Detect which cell encompasses the target text, then output its [x, y] center coordinate. 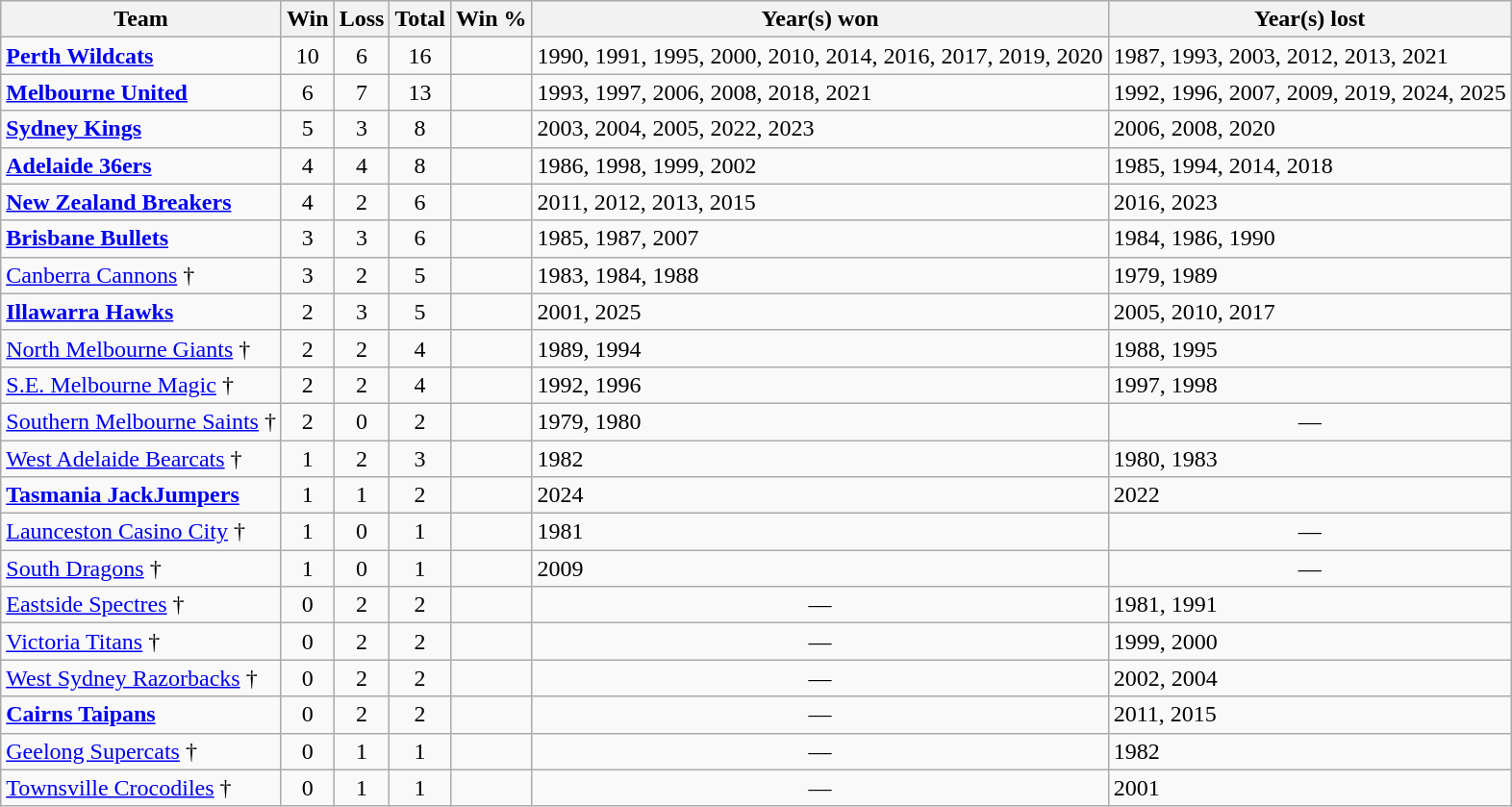
1988, 1995 [1310, 348]
Southern Melbourne Saints † [141, 421]
Total [420, 19]
1992, 1996 [819, 385]
Victoria Titans † [141, 642]
1980, 1983 [1310, 459]
1993, 1997, 2006, 2008, 2018, 2021 [819, 92]
2001, 2025 [819, 312]
10 [308, 56]
Townsville Crocodiles † [141, 788]
Cairns Taipans [141, 715]
2003, 2004, 2005, 2022, 2023 [819, 129]
1990, 1991, 1995, 2000, 2010, 2014, 2016, 2017, 2019, 2020 [819, 56]
1979, 1980 [819, 421]
1984, 1986, 1990 [1310, 239]
Launceston Casino City † [141, 532]
Geelong Supercats † [141, 751]
2005, 2010, 2017 [1310, 312]
1999, 2000 [1310, 642]
16 [420, 56]
Win % [491, 19]
Perth Wildcats [141, 56]
North Melbourne Giants † [141, 348]
1985, 1994, 2014, 2018 [1310, 165]
S.E. Melbourne Magic † [141, 385]
2009 [819, 568]
Win [308, 19]
2001 [1310, 788]
Adelaide 36ers [141, 165]
1981, 1991 [1310, 605]
1985, 1987, 2007 [819, 239]
2002, 2004 [1310, 678]
1987, 1993, 2003, 2012, 2013, 2021 [1310, 56]
2006, 2008, 2020 [1310, 129]
Canberra Cannons † [141, 275]
West Adelaide Bearcats † [141, 459]
7 [362, 92]
13 [420, 92]
Illawarra Hawks [141, 312]
Eastside Spectres † [141, 605]
1981 [819, 532]
1986, 1998, 1999, 2002 [819, 165]
Brisbane Bullets [141, 239]
Year(s) lost [1310, 19]
1979, 1989 [1310, 275]
Tasmania JackJumpers [141, 495]
West Sydney Razorbacks † [141, 678]
2022 [1310, 495]
Melbourne United [141, 92]
2024 [819, 495]
Team [141, 19]
2011, 2015 [1310, 715]
South Dragons † [141, 568]
Loss [362, 19]
1983, 1984, 1988 [819, 275]
Year(s) won [819, 19]
2011, 2012, 2013, 2015 [819, 202]
1992, 1996, 2007, 2009, 2019, 2024, 2025 [1310, 92]
1997, 1998 [1310, 385]
1989, 1994 [819, 348]
2016, 2023 [1310, 202]
New Zealand Breakers [141, 202]
Sydney Kings [141, 129]
